Scan for the cell matching the given text and deliver its [X, Y] coordinate at center. 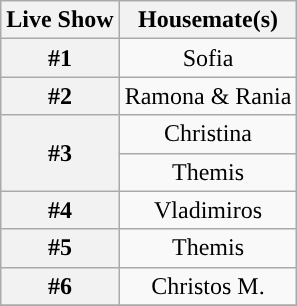
Live Show [60, 20]
#5 [60, 248]
Ramona & Rania [208, 96]
Housemate(s) [208, 20]
Christos M. [208, 286]
Christina [208, 134]
Vladimiros [208, 210]
#4 [60, 210]
#3 [60, 153]
#2 [60, 96]
#6 [60, 286]
Sofia [208, 58]
#1 [60, 58]
